Search for the cell housing the specified text and yield its (X, Y) center coordinate. 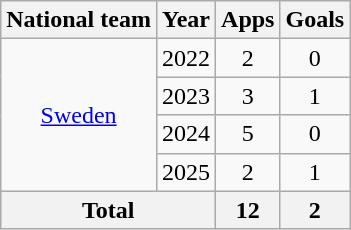
Apps (248, 20)
2025 (186, 172)
Year (186, 20)
2022 (186, 58)
National team (79, 20)
5 (248, 134)
12 (248, 210)
Sweden (79, 115)
3 (248, 96)
Total (108, 210)
2023 (186, 96)
Goals (315, 20)
2024 (186, 134)
